For the text-containing cell, return its midpoint in (X, Y) coordinate format. 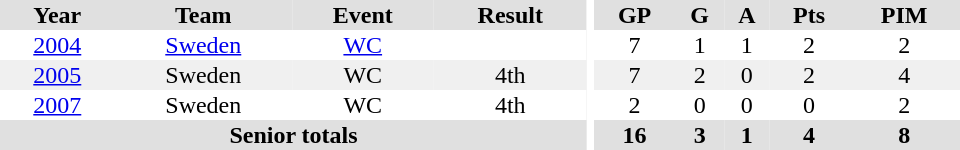
A (747, 15)
PIM (904, 15)
2007 (58, 105)
Senior totals (294, 135)
8 (904, 135)
Pts (810, 15)
2004 (58, 45)
2005 (58, 75)
16 (635, 135)
Result (511, 15)
Team (204, 15)
GP (635, 15)
Event (363, 15)
3 (700, 135)
G (700, 15)
Year (58, 15)
